Search for the cell housing the specified text and yield its [x, y] center coordinate. 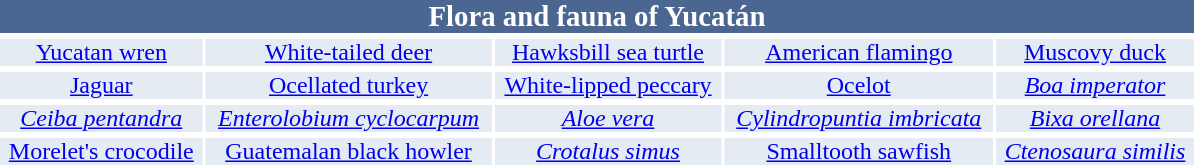
Bixa orellana [1095, 118]
Morelet's crocodile [102, 152]
Ocelot [859, 86]
Jaguar [102, 86]
Smalltooth sawfish [859, 152]
Flora and fauna of Yucatán [597, 16]
Hawksbill sea turtle [608, 52]
Crotalus simus [608, 152]
Muscovy duck [1095, 52]
Guatemalan black howler [349, 152]
White-tailed deer [349, 52]
Yucatan wren [102, 52]
Ocellated turkey [349, 86]
Boa imperator [1095, 86]
Aloe vera [608, 118]
Enterolobium cyclocarpum [349, 118]
Cylindropuntia imbricata [859, 118]
American flamingo [859, 52]
Ceiba pentandra [102, 118]
White-lipped peccary [608, 86]
Ctenosaura similis [1095, 152]
